Pinpoint the cell where the given text exists, returning its (X, Y) midpoint coordinate. 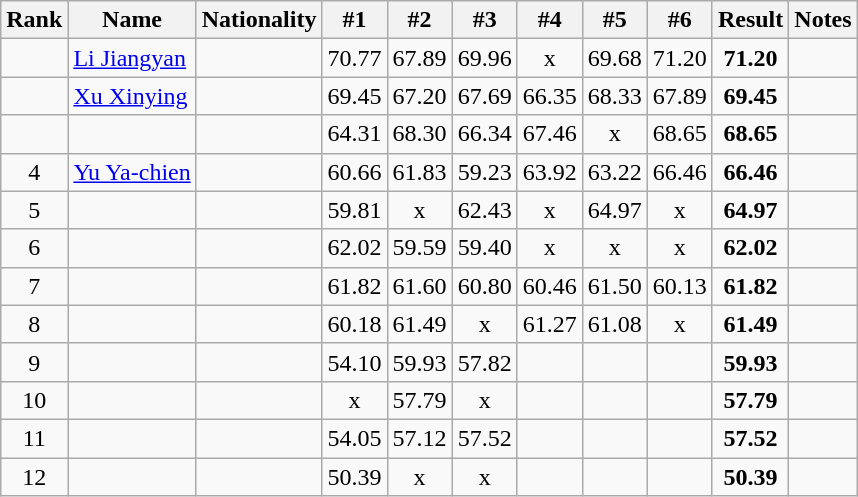
#2 (420, 20)
#5 (614, 20)
63.22 (614, 172)
7 (34, 286)
Nationality (259, 20)
66.35 (550, 96)
Li Jiangyan (132, 58)
60.18 (354, 324)
6 (34, 248)
#6 (680, 20)
9 (34, 362)
#3 (484, 20)
59.81 (354, 210)
Result (750, 20)
68.33 (614, 96)
Xu Xinying (132, 96)
61.27 (550, 324)
#1 (354, 20)
67.69 (484, 96)
69.68 (614, 58)
60.13 (680, 286)
59.40 (484, 248)
54.05 (354, 438)
60.66 (354, 172)
57.12 (420, 438)
11 (34, 438)
61.60 (420, 286)
61.50 (614, 286)
62.43 (484, 210)
70.77 (354, 58)
5 (34, 210)
60.80 (484, 286)
Rank (34, 20)
67.20 (420, 96)
64.31 (354, 134)
66.34 (484, 134)
12 (34, 477)
61.83 (420, 172)
Notes (823, 20)
54.10 (354, 362)
68.30 (420, 134)
59.23 (484, 172)
10 (34, 400)
4 (34, 172)
61.08 (614, 324)
#4 (550, 20)
69.96 (484, 58)
59.59 (420, 248)
8 (34, 324)
Name (132, 20)
63.92 (550, 172)
67.46 (550, 134)
Yu Ya-chien (132, 172)
57.82 (484, 362)
60.46 (550, 286)
